Pinpoint the cell where the given text exists, returning its [x, y] midpoint coordinate. 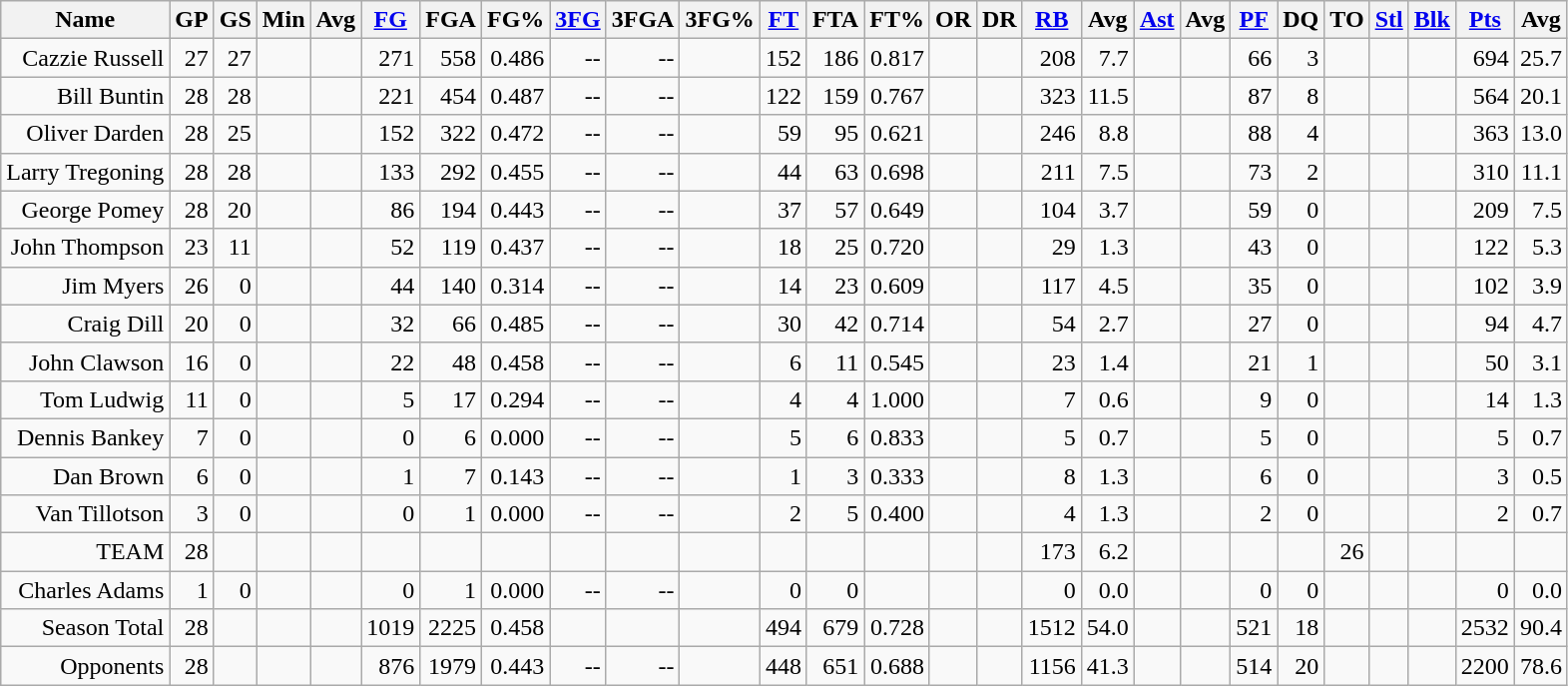
FTA [834, 20]
0.6 [1108, 399]
0.485 [515, 324]
208 [1052, 58]
876 [391, 666]
0.487 [515, 96]
679 [834, 628]
117 [1052, 286]
Stl [1389, 20]
6.2 [1108, 552]
30 [783, 324]
1512 [1052, 628]
514 [1254, 666]
John Thompson [86, 248]
Tom Ludwig [86, 399]
1156 [1052, 666]
3.1 [1541, 361]
0.688 [897, 666]
FG% [515, 20]
494 [783, 628]
Larry Tregoning [86, 172]
Ast [1157, 20]
322 [451, 134]
13.0 [1541, 134]
0.609 [897, 286]
363 [1485, 134]
651 [834, 666]
2.7 [1108, 324]
11.5 [1108, 96]
Charles Adams [86, 590]
564 [1485, 96]
63 [834, 172]
90.4 [1541, 628]
0.720 [897, 248]
52 [391, 248]
0.314 [515, 286]
Dan Brown [86, 476]
173 [1052, 552]
0.545 [897, 361]
FGA [451, 20]
3.7 [1108, 210]
0.649 [897, 210]
1.000 [897, 399]
448 [783, 666]
54.0 [1108, 628]
42 [834, 324]
7.7 [1108, 58]
PF [1254, 20]
George Pomey [86, 210]
102 [1485, 286]
DQ [1302, 20]
88 [1254, 134]
3.9 [1541, 286]
0.333 [897, 476]
0.767 [897, 96]
694 [1485, 58]
2225 [451, 628]
Oliver Darden [86, 134]
43 [1254, 248]
GS [236, 20]
0.437 [515, 248]
0.714 [897, 324]
9 [1254, 399]
558 [451, 58]
0.621 [897, 134]
0.833 [897, 437]
41.3 [1108, 666]
17 [451, 399]
FT% [897, 20]
3FGA [643, 20]
140 [451, 286]
37 [783, 210]
0.472 [515, 134]
5.3 [1541, 248]
73 [1254, 172]
21 [1254, 361]
78.6 [1541, 666]
Blk [1431, 20]
1.4 [1108, 361]
2200 [1485, 666]
292 [451, 172]
TO [1347, 20]
1979 [451, 666]
32 [391, 324]
OR [952, 20]
Jim Myers [86, 286]
87 [1254, 96]
20.1 [1541, 96]
Season Total [86, 628]
Pts [1485, 20]
25.7 [1541, 58]
2532 [1485, 628]
119 [451, 248]
FG [391, 20]
FT [783, 20]
194 [451, 210]
29 [1052, 248]
DR [999, 20]
209 [1485, 210]
0.400 [897, 514]
Cazzie Russell [86, 58]
0.486 [515, 58]
211 [1052, 172]
0.698 [897, 172]
0.817 [897, 58]
35 [1254, 286]
323 [1052, 96]
1019 [391, 628]
454 [451, 96]
3FG% [720, 20]
221 [391, 96]
86 [391, 210]
133 [391, 172]
95 [834, 134]
310 [1485, 172]
50 [1485, 361]
Craig Dill [86, 324]
159 [834, 96]
0.294 [515, 399]
Min [283, 20]
54 [1052, 324]
48 [451, 361]
0.728 [897, 628]
521 [1254, 628]
John Clawson [86, 361]
0.455 [515, 172]
0.143 [515, 476]
GP [192, 20]
22 [391, 361]
Van Tillotson [86, 514]
16 [192, 361]
3FG [578, 20]
RB [1052, 20]
11.1 [1541, 172]
4.5 [1108, 286]
94 [1485, 324]
TEAM [86, 552]
4.7 [1541, 324]
Dennis Bankey [86, 437]
Bill Buntin [86, 96]
271 [391, 58]
Name [86, 20]
Opponents [86, 666]
8.8 [1108, 134]
0.5 [1541, 476]
246 [1052, 134]
104 [1052, 210]
186 [834, 58]
57 [834, 210]
